Identify which cell holds the provided text, then report its [x, y] central coordinate. 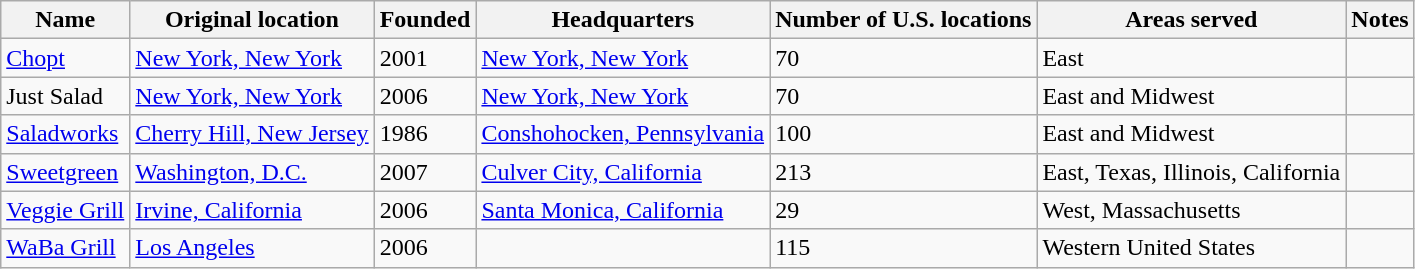
115 [904, 248]
Number of U.S. locations [904, 20]
213 [904, 172]
Conshohocken, Pennsylvania [623, 134]
2007 [425, 172]
Washington, D.C. [252, 172]
Western United States [1192, 248]
Just Salad [66, 96]
Santa Monica, California [623, 210]
Culver City, California [623, 172]
29 [904, 210]
West, Massachusetts [1192, 210]
Saladworks [66, 134]
Headquarters [623, 20]
Areas served [1192, 20]
Los Angeles [252, 248]
Veggie Grill [66, 210]
Cherry Hill, New Jersey [252, 134]
WaBa Grill [66, 248]
Notes [1380, 20]
Original location [252, 20]
Founded [425, 20]
Irvine, California [252, 210]
East, Texas, Illinois, California [1192, 172]
East [1192, 58]
100 [904, 134]
Chopt [66, 58]
2001 [425, 58]
Sweetgreen [66, 172]
1986 [425, 134]
Name [66, 20]
